Find where the given text appears and provide that cell's center as (X, Y) coordinate. 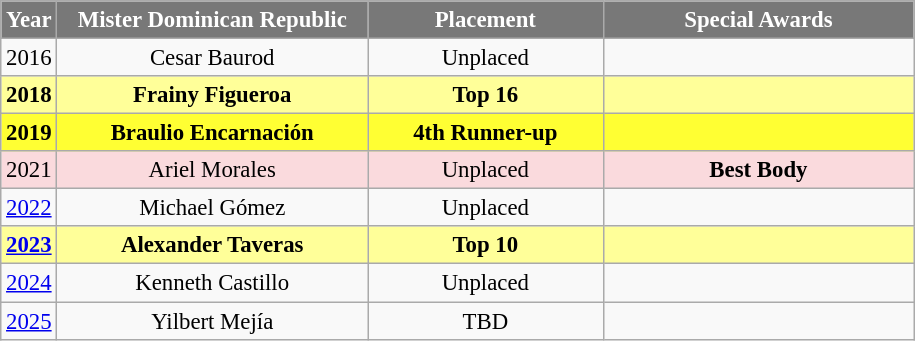
Top 10 (486, 245)
2024 (29, 283)
Michael Gómez (212, 208)
Year (29, 20)
4th Runner-up (486, 133)
Ariel Morales (212, 170)
Frainy Figueroa (212, 95)
2022 (29, 208)
Special Awards (758, 20)
Braulio Encarnación (212, 133)
2019 (29, 133)
Cesar Baurod (212, 58)
Best Body (758, 170)
Top 16 (486, 95)
2016 (29, 58)
2023 (29, 245)
Kenneth Castillo (212, 283)
TBD (486, 321)
2021 (29, 170)
2025 (29, 321)
2018 (29, 95)
Placement (486, 20)
Yilbert Mejía (212, 321)
Mister Dominican Republic (212, 20)
Alexander Taveras (212, 245)
